Determine the (X, Y) coordinate at the center of the cell enclosing the given text.  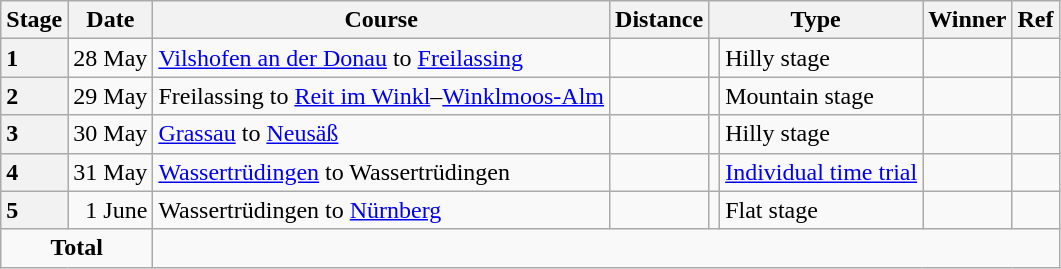
29 May (110, 96)
Grassau to Neusäß (382, 134)
Distance (660, 20)
28 May (110, 58)
Wassertrüdingen to Wassertrüdingen (382, 172)
Mountain stage (822, 96)
Vilshofen an der Donau to Freilassing (382, 58)
Stage (34, 20)
5 (34, 210)
Course (382, 20)
1 (34, 58)
31 May (110, 172)
2 (34, 96)
Total (77, 248)
Type (816, 20)
4 (34, 172)
Flat stage (822, 210)
1 June (110, 210)
3 (34, 134)
Winner (968, 20)
Freilassing to Reit im Winkl–Winklmoos-Alm (382, 96)
Wassertrüdingen to Nürnberg (382, 210)
Ref (1036, 20)
30 May (110, 134)
Individual time trial (822, 172)
Date (110, 20)
